Capture the cell that displays the provided text and extract its [X, Y] central coordinate. 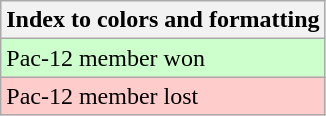
Index to colors and formatting [163, 20]
Pac-12 member won [163, 58]
Pac-12 member lost [163, 96]
